Scan for the cell matching the given text and deliver its (X, Y) coordinate at center. 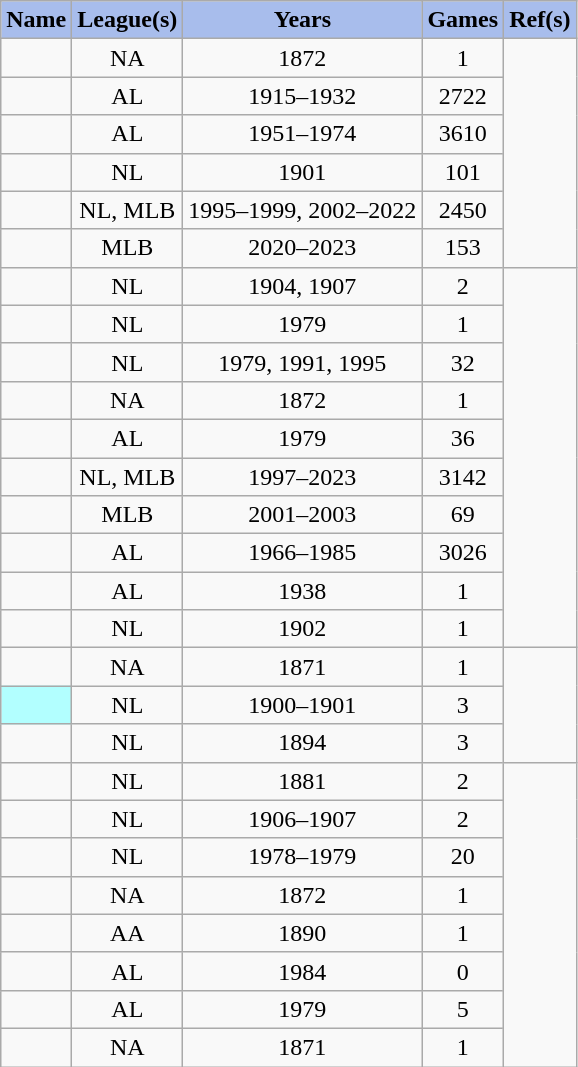
1979, 1991, 1995 (302, 362)
AA (128, 933)
1900–1901 (302, 705)
Name (36, 20)
1966–1985 (302, 553)
1901 (302, 172)
Games (463, 20)
20 (463, 857)
1984 (302, 971)
Years (302, 20)
1894 (302, 743)
32 (463, 362)
1904, 1907 (302, 286)
Ref(s) (540, 20)
1938 (302, 591)
1978–1979 (302, 857)
153 (463, 248)
1915–1932 (302, 96)
1951–1974 (302, 134)
3026 (463, 553)
1881 (302, 781)
36 (463, 438)
0 (463, 971)
1997–2023 (302, 477)
101 (463, 172)
1902 (302, 629)
1906–1907 (302, 819)
3610 (463, 134)
2020–2023 (302, 248)
1995–1999, 2002–2022 (302, 210)
69 (463, 515)
2722 (463, 96)
3142 (463, 477)
2001–2003 (302, 515)
League(s) (128, 20)
2450 (463, 210)
5 (463, 1009)
1890 (302, 933)
